Scan for the cell matching the given text and deliver its (x, y) coordinate at center. 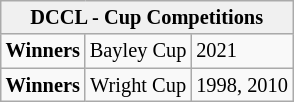
Wright Cup (138, 85)
1998, 2010 (242, 85)
DCCL - Cup Competitions (147, 17)
Bayley Cup (138, 51)
2021 (242, 51)
